Scan for the cell matching the given text and deliver its (X, Y) coordinate at center. 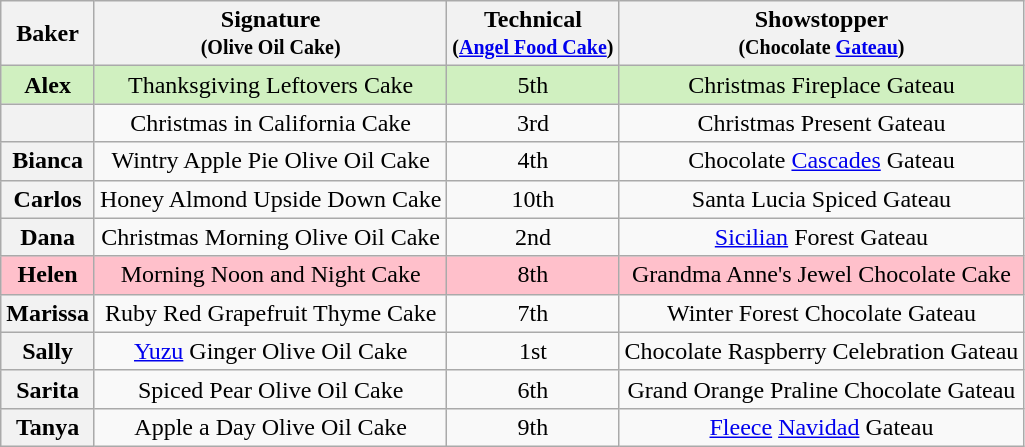
Marissa (48, 313)
4th (533, 161)
7th (533, 313)
Christmas Present Gateau (822, 123)
Apple a Day Olive Oil Cake (270, 427)
Morning Noon and Night Cake (270, 275)
Sicilian Forest Gateau (822, 237)
Santa Lucia Spiced Gateau (822, 199)
Fleece Navidad Gateau (822, 427)
Yuzu Ginger Olive Oil Cake (270, 351)
Ruby Red Grapefruit Thyme Cake (270, 313)
Technical(Angel Food Cake) (533, 34)
Helen (48, 275)
2nd (533, 237)
3rd (533, 123)
Baker (48, 34)
Christmas Fireplace Gateau (822, 85)
Chocolate Cascades Gateau (822, 161)
Honey Almond Upside Down Cake (270, 199)
Carlos (48, 199)
Grandma Anne's Jewel Chocolate Cake (822, 275)
Sarita (48, 389)
Bianca (48, 161)
Tanya (48, 427)
8th (533, 275)
Winter Forest Chocolate Gateau (822, 313)
Wintry Apple Pie Olive Oil Cake (270, 161)
Alex (48, 85)
Chocolate Raspberry Celebration Gateau (822, 351)
Grand Orange Praline Chocolate Gateau (822, 389)
Christmas in California Cake (270, 123)
Thanksgiving Leftovers Cake (270, 85)
5th (533, 85)
Spiced Pear Olive Oil Cake (270, 389)
1st (533, 351)
6th (533, 389)
10th (533, 199)
Sally (48, 351)
Showstopper(Chocolate Gateau) (822, 34)
Christmas Morning Olive Oil Cake (270, 237)
9th (533, 427)
Dana (48, 237)
Signature(Olive Oil Cake) (270, 34)
